Search for the cell housing the specified text and yield its (x, y) center coordinate. 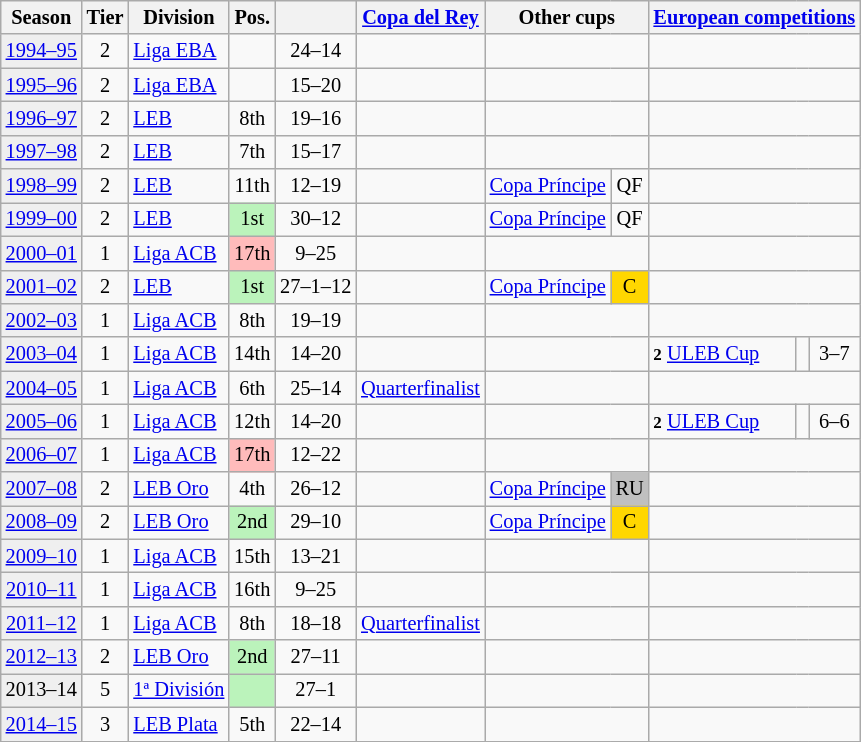
Season (42, 17)
27–11 (316, 657)
RU (630, 489)
12–19 (316, 186)
2014–15 (42, 724)
Other cups (567, 17)
1999–00 (42, 219)
2006–07 (42, 455)
2012–13 (42, 657)
12–22 (316, 455)
2009–10 (42, 556)
1994–95 (42, 51)
14th (252, 354)
2007–08 (42, 489)
18–18 (316, 623)
13–21 (316, 556)
2013–14 (42, 690)
2008–09 (42, 522)
Copa del Rey (420, 17)
3–7 (834, 354)
25–14 (316, 388)
7th (252, 152)
3 (106, 724)
2002–03 (42, 320)
11th (252, 186)
15–17 (316, 152)
1998–99 (42, 186)
5th (252, 724)
1ª División (178, 690)
26–12 (316, 489)
30–12 (316, 219)
2001–02 (42, 287)
2011–12 (42, 623)
12th (252, 421)
Pos. (252, 17)
27–1–12 (316, 287)
1995–96 (42, 85)
2005–06 (42, 421)
22–14 (316, 724)
1996–97 (42, 118)
2000–01 (42, 253)
Division (178, 17)
2004–05 (42, 388)
2003–04 (42, 354)
1997–98 (42, 152)
6th (252, 388)
19–16 (316, 118)
24–14 (316, 51)
19–19 (316, 320)
Tier (106, 17)
5 (106, 690)
4th (252, 489)
15–20 (316, 85)
2010–11 (42, 589)
European competitions (755, 17)
16th (252, 589)
6–6 (834, 421)
15th (252, 556)
27–1 (316, 690)
LEB Plata (178, 724)
29–10 (316, 522)
